Extract the (X, Y) coordinate from the center of the cell holding the provided text.  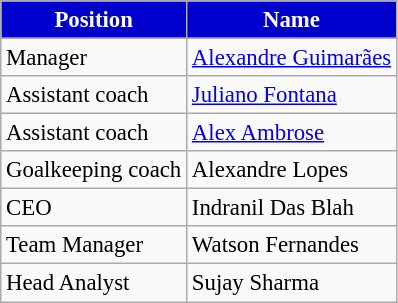
Head Analyst (94, 283)
Alexandre Guimarães (292, 58)
Alex Ambrose (292, 133)
Alexandre Lopes (292, 170)
Sujay Sharma (292, 283)
CEO (94, 208)
Manager (94, 58)
Team Manager (94, 245)
Goalkeeping coach (94, 170)
Juliano Fontana (292, 95)
Watson Fernandes (292, 245)
Indranil Das Blah (292, 208)
Position (94, 20)
Name (292, 20)
